Return (x, y) of the center of cell containing provided text 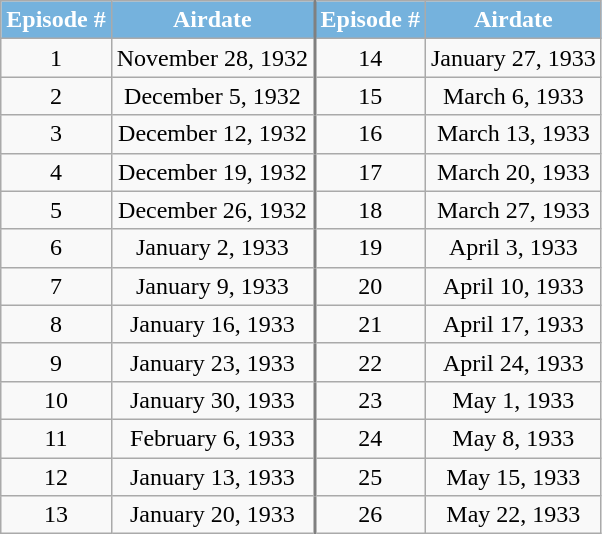
14 (370, 58)
December 26, 1932 (212, 210)
19 (370, 248)
24 (370, 438)
10 (56, 400)
January 13, 1933 (212, 477)
15 (370, 96)
January 27, 1933 (513, 58)
20 (370, 286)
March 6, 1933 (513, 96)
7 (56, 286)
January 30, 1933 (212, 400)
January 2, 1933 (212, 248)
18 (370, 210)
3 (56, 134)
9 (56, 362)
December 5, 1932 (212, 96)
May 15, 1933 (513, 477)
12 (56, 477)
22 (370, 362)
January 23, 1933 (212, 362)
5 (56, 210)
May 22, 1933 (513, 515)
January 20, 1933 (212, 515)
25 (370, 477)
December 12, 1932 (212, 134)
January 9, 1933 (212, 286)
13 (56, 515)
8 (56, 324)
26 (370, 515)
March 13, 1933 (513, 134)
February 6, 1933 (212, 438)
21 (370, 324)
May 8, 1933 (513, 438)
April 24, 1933 (513, 362)
11 (56, 438)
4 (56, 172)
2 (56, 96)
16 (370, 134)
23 (370, 400)
1 (56, 58)
March 27, 1933 (513, 210)
17 (370, 172)
April 17, 1933 (513, 324)
6 (56, 248)
March 20, 1933 (513, 172)
January 16, 1933 (212, 324)
May 1, 1933 (513, 400)
December 19, 1932 (212, 172)
November 28, 1932 (212, 58)
April 3, 1933 (513, 248)
April 10, 1933 (513, 286)
